Locate the cell with the specified text and output its (x, y) center coordinate. 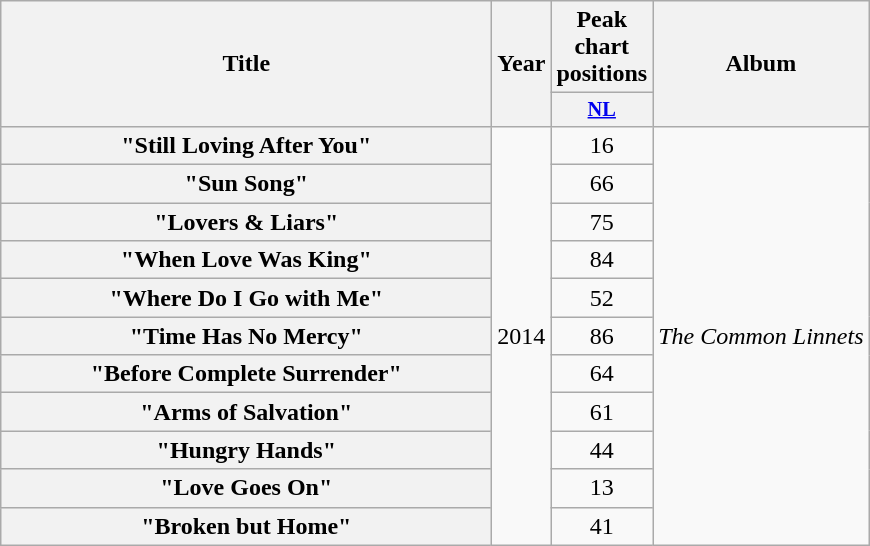
84 (602, 260)
"Broken but Home" (246, 526)
61 (602, 412)
Peak chart positions (602, 47)
"Time Has No Mercy" (246, 336)
75 (602, 222)
"Love Goes On" (246, 488)
52 (602, 298)
13 (602, 488)
Year (522, 64)
"Sun Song" (246, 184)
NL (602, 110)
2014 (522, 336)
64 (602, 374)
"Still Loving After You" (246, 145)
"Where Do I Go with Me" (246, 298)
66 (602, 184)
Title (246, 64)
The Common Linnets (761, 336)
"Lovers & Liars" (246, 222)
44 (602, 450)
"Hungry Hands" (246, 450)
86 (602, 336)
41 (602, 526)
"Before Complete Surrender" (246, 374)
"When Love Was King" (246, 260)
Album (761, 64)
16 (602, 145)
"Arms of Salvation" (246, 412)
